Scan for the cell matching the given text and deliver its (X, Y) coordinate at center. 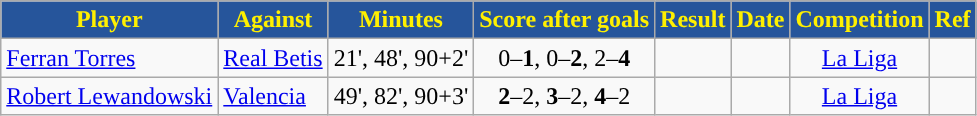
Valencia (273, 96)
Player (110, 20)
21', 48', 90+2' (401, 58)
Robert Lewandowski (110, 96)
Ref (952, 20)
Real Betis (273, 58)
49', 82', 90+3' (401, 96)
Result (693, 20)
Ferran Torres (110, 58)
Date (760, 20)
Minutes (401, 20)
2–2, 3–2, 4–2 (564, 96)
Competition (860, 20)
0–1, 0–2, 2–4 (564, 58)
Score after goals (564, 20)
Against (273, 20)
